Find where the given text appears and provide that cell's center as [x, y] coordinate. 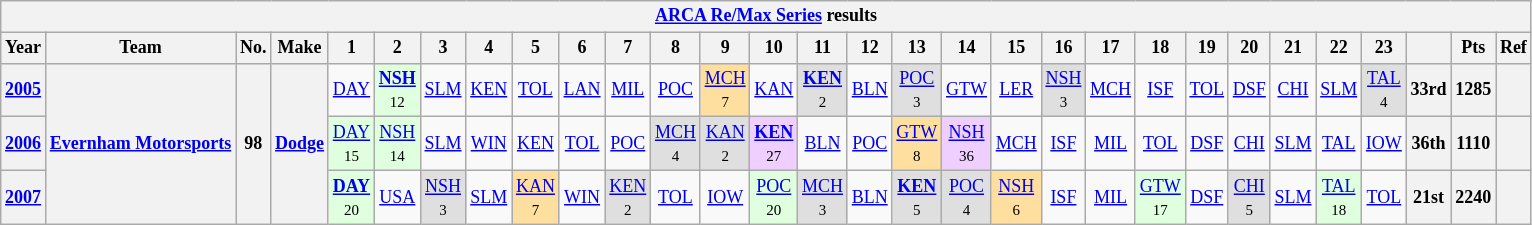
DAY15 [351, 144]
4 [489, 48]
16 [1064, 48]
98 [254, 144]
USA [397, 197]
MCH7 [725, 90]
12 [870, 48]
Pts [1474, 48]
KAN [774, 90]
POC4 [967, 197]
10 [774, 48]
23 [1384, 48]
19 [1206, 48]
1 [351, 48]
MCH3 [823, 197]
TAL18 [1339, 197]
LAN [582, 90]
ARCA Re/Max Series results [766, 16]
11 [823, 48]
DAY [351, 90]
21st [1428, 197]
2240 [1474, 197]
GTW [967, 90]
1285 [1474, 90]
No. [254, 48]
CHI5 [1249, 197]
20 [1249, 48]
Ref [1514, 48]
2005 [24, 90]
KAN7 [536, 197]
DAY20 [351, 197]
Year [24, 48]
GTW8 [917, 144]
2007 [24, 197]
KEN27 [774, 144]
Dodge [300, 144]
7 [628, 48]
6 [582, 48]
2006 [24, 144]
13 [917, 48]
GTW17 [1160, 197]
3 [443, 48]
18 [1160, 48]
15 [1016, 48]
5 [536, 48]
21 [1293, 48]
POC20 [774, 197]
NSH36 [967, 144]
TAL [1339, 144]
9 [725, 48]
33rd [1428, 90]
17 [1111, 48]
Evernham Motorsports [140, 144]
2 [397, 48]
14 [967, 48]
KAN2 [725, 144]
36th [1428, 144]
Team [140, 48]
POC3 [917, 90]
NSH12 [397, 90]
NSH6 [1016, 197]
1110 [1474, 144]
KEN5 [917, 197]
8 [676, 48]
LER [1016, 90]
22 [1339, 48]
TAL4 [1384, 90]
NSH14 [397, 144]
Make [300, 48]
MCH4 [676, 144]
